Determine the [X, Y] coordinate at the center of the cell enclosing the given text.  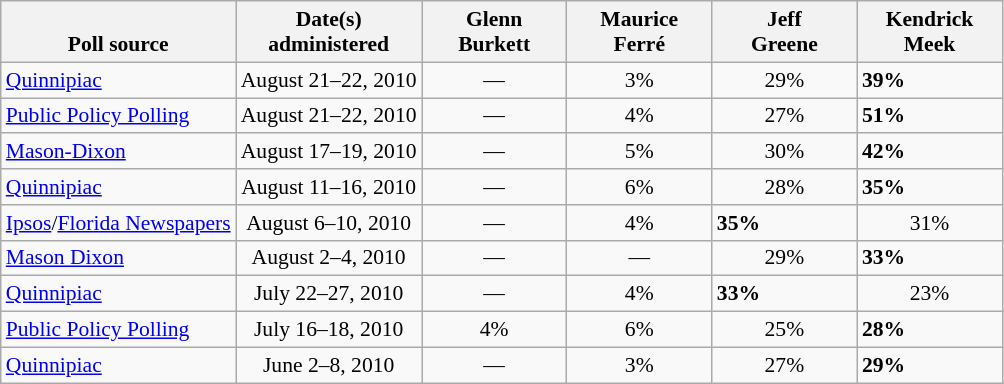
June 2–8, 2010 [329, 365]
GlennBurkett [494, 32]
July 22–27, 2010 [329, 294]
42% [930, 152]
Date(s)administered [329, 32]
MauriceFerré [640, 32]
August 2–4, 2010 [329, 258]
Mason Dixon [118, 258]
31% [930, 223]
July 16–18, 2010 [329, 330]
Ipsos/Florida Newspapers [118, 223]
JeffGreene [784, 32]
39% [930, 80]
51% [930, 116]
August 6–10, 2010 [329, 223]
30% [784, 152]
23% [930, 294]
Poll source [118, 32]
August 11–16, 2010 [329, 187]
5% [640, 152]
August 17–19, 2010 [329, 152]
25% [784, 330]
KendrickMeek [930, 32]
Mason-Dixon [118, 152]
